From the cell containing the given text, extract its center point as [X, Y] coordinate. 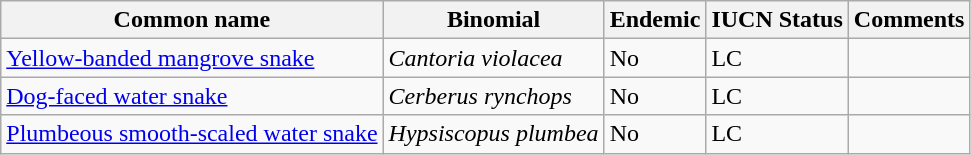
IUCN Status [777, 20]
Cantoria violacea [494, 58]
Dog-faced water snake [192, 96]
Plumbeous smooth-scaled water snake [192, 134]
Hypsiscopus plumbea [494, 134]
Endemic [655, 20]
Binomial [494, 20]
Comments [909, 20]
Yellow-banded mangrove snake [192, 58]
Cerberus rynchops [494, 96]
Common name [192, 20]
